Detect which cell encompasses the target text, then output its (X, Y) center coordinate. 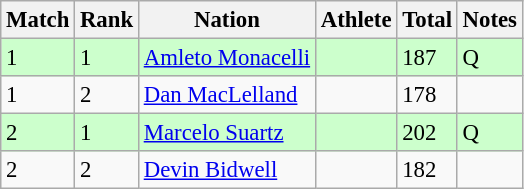
Nation (226, 20)
Match (38, 20)
Dan MacLelland (226, 95)
Athlete (356, 20)
Notes (490, 20)
187 (427, 58)
Total (427, 20)
202 (427, 133)
182 (427, 170)
Devin Bidwell (226, 170)
178 (427, 95)
Amleto Monacelli (226, 58)
Rank (107, 20)
Marcelo Suartz (226, 133)
